Capture the cell that displays the provided text and extract its (x, y) central coordinate. 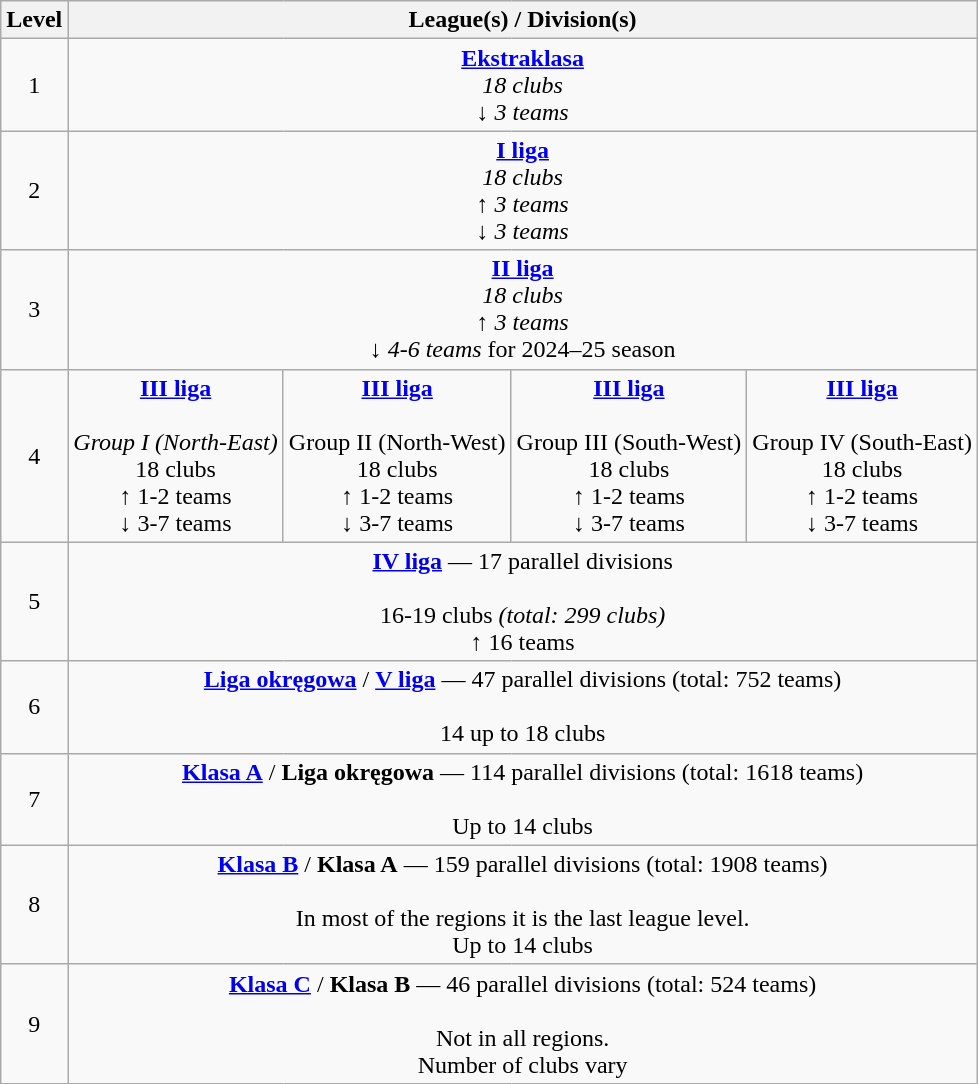
2 (34, 190)
Ekstraklasa18 clubs↓ 3 teams (523, 85)
8 (34, 904)
Klasa A / Liga okręgowa — 114 parallel divisions (total: 1618 teams)Up to 14 clubs (523, 799)
III ligaGroup III (South-West) 18 clubs ↑ 1-2 teams↓ 3-7 teams (629, 456)
6 (34, 707)
Klasa C / Klasa B — 46 parallel divisions (total: 524 teams)Not in all regions. Number of clubs vary (523, 1024)
3 (34, 310)
II liga18 clubs↑ 3 teams↓ 4-6 teams for 2024–25 season (523, 310)
III ligaGroup IV (South-East) 18 clubs ↑ 1-2 teams↓ 3-7 teams (862, 456)
Klasa B / Klasa A — 159 parallel divisions (total: 1908 teams)In most of the regions it is the last league level. Up to 14 clubs (523, 904)
4 (34, 456)
III ligaGroup I (North-East) 18 clubs ↑ 1-2 teams↓ 3-7 teams (176, 456)
7 (34, 799)
Level (34, 20)
IV liga — 17 parallel divisions16-19 clubs (total: 299 clubs)↑ 16 teams (523, 602)
League(s) / Division(s) (523, 20)
1 (34, 85)
5 (34, 602)
I liga18 clubs↑ 3 teams↓ 3 teams (523, 190)
9 (34, 1024)
III ligaGroup II (North-West) 18 clubs ↑ 1-2 teams↓ 3-7 teams (397, 456)
Liga okręgowa / V liga — 47 parallel divisions (total: 752 teams)14 up to 18 clubs (523, 707)
